Identify which cell holds the provided text, then report its (X, Y) central coordinate. 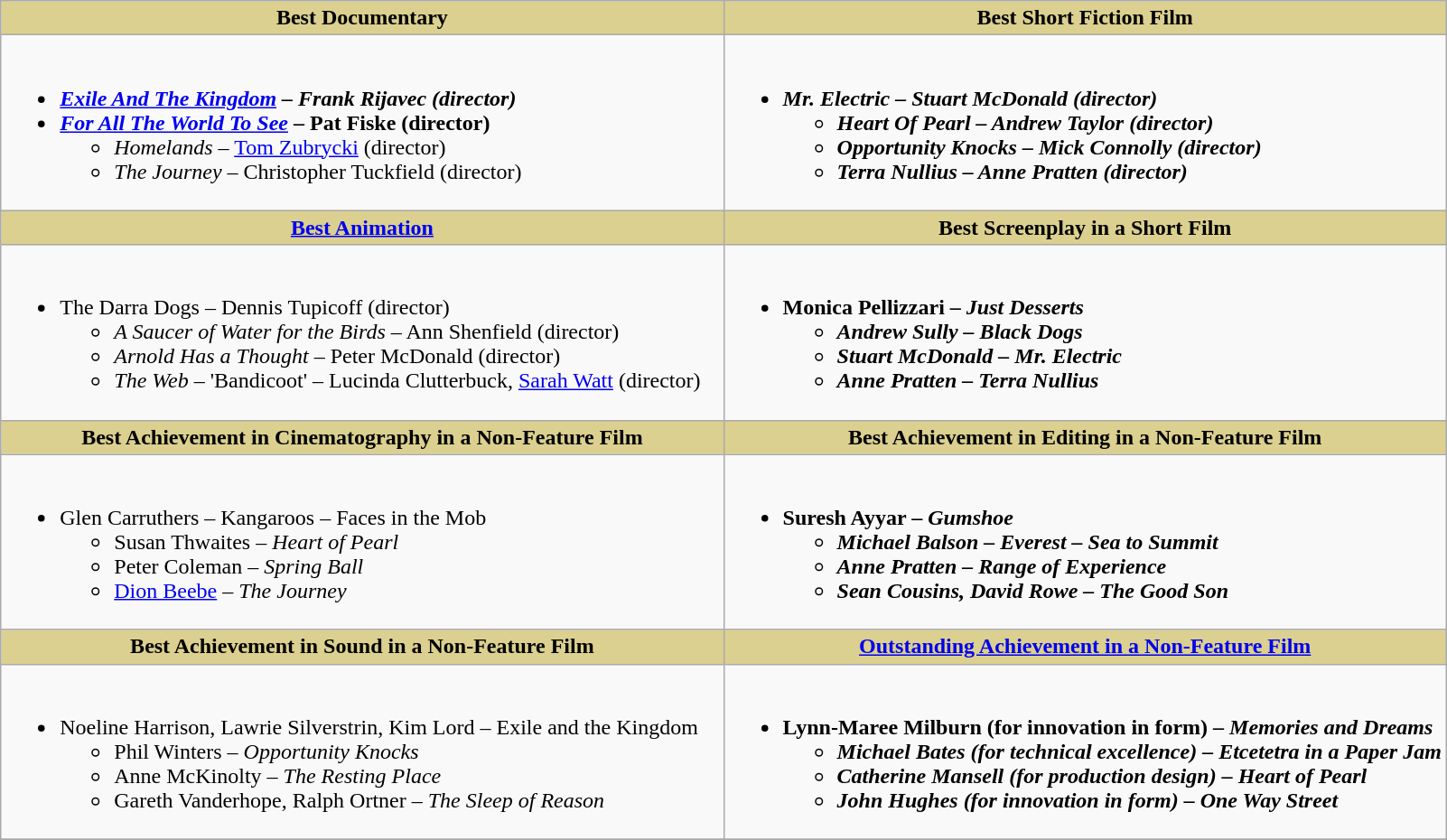
Best Documentary (362, 18)
Suresh Ayyar – GumshoeMichael Balson – Everest – Sea to SummitAnne Pratten – Range of ExperienceSean Cousins, David Rowe – The Good Son (1085, 542)
Best Achievement in Editing in a Non-Feature Film (1085, 437)
Glen Carruthers – Kangaroos – Faces in the MobSusan Thwaites – Heart of PearlPeter Coleman – Spring BallDion Beebe – The Journey (362, 542)
Monica Pellizzari – Just DessertsAndrew Sully – Black DogsStuart McDonald – Mr. ElectricAnne Pratten – Terra Nullius (1085, 332)
Best Achievement in Cinematography in a Non-Feature Film (362, 437)
Best Short Fiction Film (1085, 18)
Outstanding Achievement in a Non-Feature Film (1085, 647)
Best Animation (362, 228)
Best Achievement in Sound in a Non-Feature Film (362, 647)
Best Screenplay in a Short Film (1085, 228)
